Scan for the cell matching the given text and deliver its [x, y] coordinate at center. 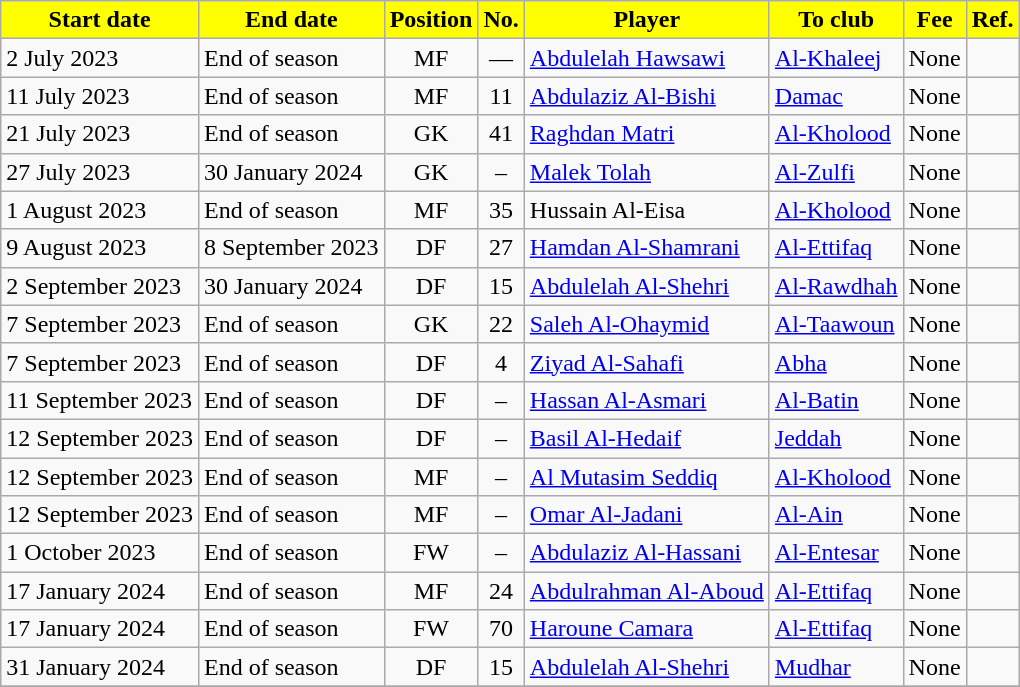
End date [291, 20]
Hussain Al-Eisa [646, 210]
Player [646, 20]
— [501, 58]
Saleh Al-Ohaymid [646, 324]
22 [501, 324]
11 September 2023 [100, 400]
No. [501, 20]
Haroune Camara [646, 629]
27 July 2023 [100, 172]
Al-Khaleej [836, 58]
Al-Entesar [836, 553]
Fee [934, 20]
Hassan Al-Asmari [646, 400]
Ziyad Al-Sahafi [646, 362]
Al-Rawdhah [836, 286]
11 July 2023 [100, 96]
41 [501, 134]
1 October 2023 [100, 553]
1 August 2023 [100, 210]
8 September 2023 [291, 248]
Mudhar [836, 667]
Start date [100, 20]
Damac [836, 96]
21 July 2023 [100, 134]
11 [501, 96]
Al-Taawoun [836, 324]
Al-Ain [836, 515]
70 [501, 629]
Raghdan Matri [646, 134]
Abdulaziz Al-Hassani [646, 553]
Abdulelah Hawsawi [646, 58]
Abdulrahman Al-Aboud [646, 591]
27 [501, 248]
2 September 2023 [100, 286]
24 [501, 591]
Basil Al-Hedaif [646, 438]
Abha [836, 362]
Al Mutasim Seddiq [646, 477]
Ref. [992, 20]
9 August 2023 [100, 248]
4 [501, 362]
Al-Zulfi [836, 172]
Malek Tolah [646, 172]
Jeddah [836, 438]
2 July 2023 [100, 58]
To club [836, 20]
Abdulaziz Al-Bishi [646, 96]
Al-Batin [836, 400]
35 [501, 210]
31 January 2024 [100, 667]
Hamdan Al-Shamrani [646, 248]
Omar Al-Jadani [646, 515]
Position [431, 20]
